Identify which cell holds the provided text, then report its [X, Y] central coordinate. 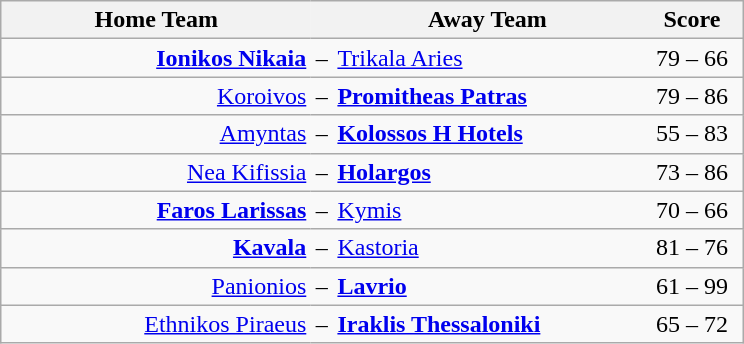
61 – 99 [692, 286]
79 – 66 [692, 58]
Kavala [156, 248]
Home Team [156, 20]
Lavrio [488, 286]
Score [692, 20]
Holargos [488, 172]
Faros Larissas [156, 210]
65 – 72 [692, 324]
Amyntas [156, 134]
Panionios [156, 286]
79 – 86 [692, 96]
Nea Kifissia [156, 172]
70 – 66 [692, 210]
Away Team [488, 20]
Ionikos Nikaia [156, 58]
Trikala Aries [488, 58]
81 – 76 [692, 248]
Ethnikos Piraeus [156, 324]
Kymis [488, 210]
73 – 86 [692, 172]
Kastoria [488, 248]
Kolossos H Hotels [488, 134]
Iraklis Thessaloniki [488, 324]
Promitheas Patras [488, 96]
Koroivos [156, 96]
55 – 83 [692, 134]
